Detect which cell encompasses the target text, then output its (X, Y) center coordinate. 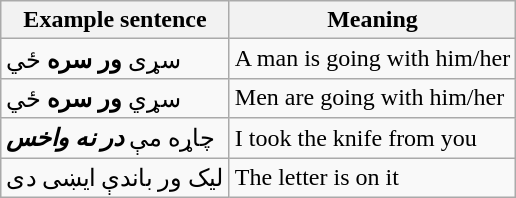
Meaning (372, 20)
چاړه مې در نه واخس (116, 138)
Example sentence (116, 20)
ليک ور باندې ايښی دی (116, 178)
سړي ور سره ځي (116, 98)
I took the knife from you (372, 138)
The letter is on it (372, 178)
Men are going with him/her (372, 98)
A man is going with him/her (372, 59)
سړی ور سره ځي (116, 59)
